Identify which cell holds the provided text, then report its [X, Y] central coordinate. 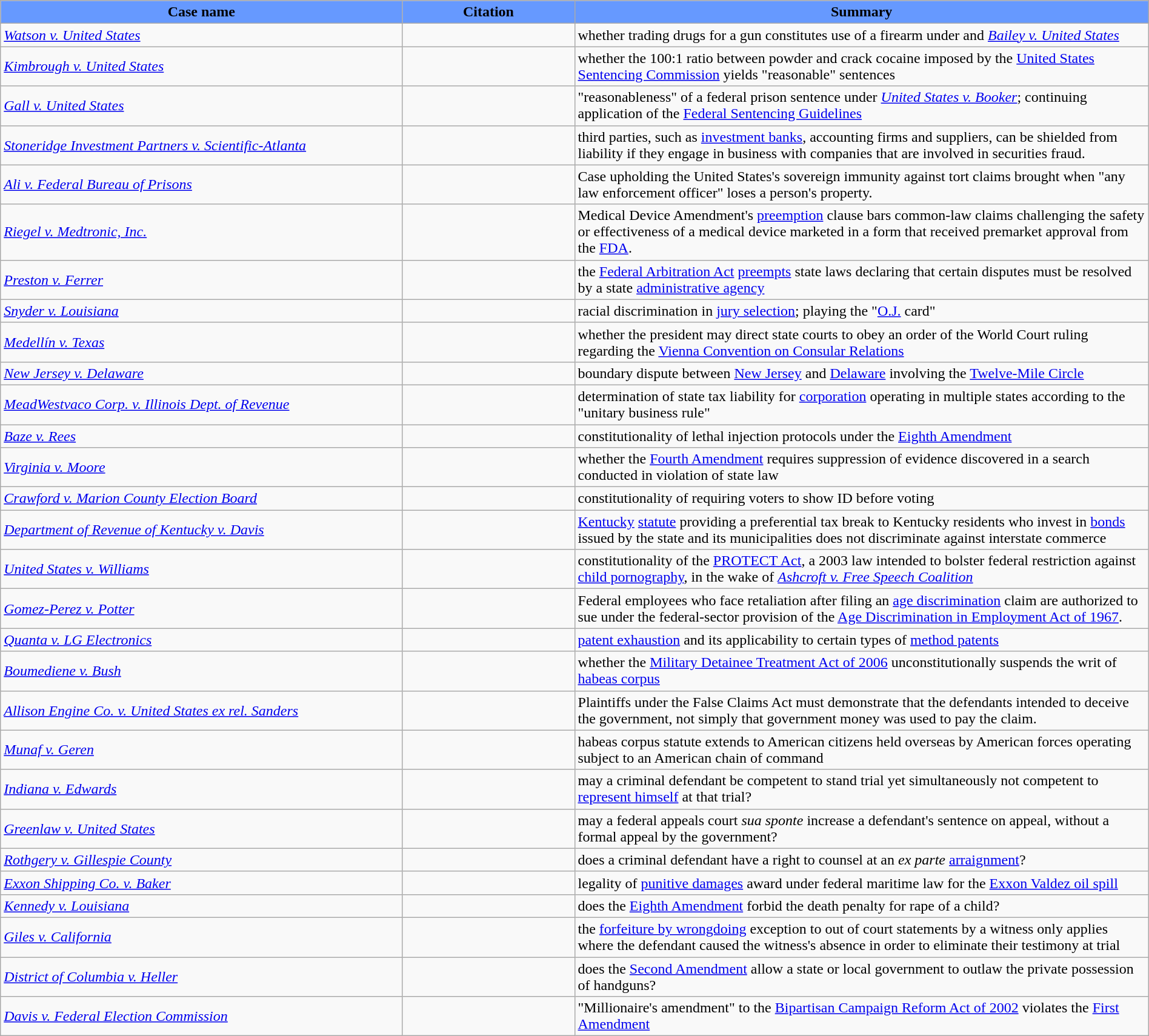
Preston v. Ferrer [201, 280]
Gall v. United States [201, 105]
Summary [862, 12]
Stoneridge Investment Partners v. Scientific-Atlanta [201, 145]
determination of state tax liability for corporation operating in multiple states according to the "unitary business rule" [862, 405]
boundary dispute between New Jersey and Delaware involving the Twelve-Mile Circle [862, 373]
Greenlaw v. United States [201, 829]
racial discrimination in jury selection; playing the "O.J. card" [862, 311]
constitutionality of lethal injection protocols under the Eighth Amendment [862, 436]
New Jersey v. Delaware [201, 373]
habeas corpus statute extends to American citizens held overseas by American forces operating subject to an American chain of command [862, 750]
United States v. Williams [201, 569]
Snyder v. Louisiana [201, 311]
District of Columbia v. Heller [201, 977]
may a federal appeals court sua sponte increase a defendant's sentence on appeal, without a formal appeal by the government? [862, 829]
Ali v. Federal Bureau of Prisons [201, 184]
Exxon Shipping Co. v. Baker [201, 883]
Kimbrough v. United States [201, 67]
MeadWestvaco Corp. v. Illinois Dept. of Revenue [201, 405]
Crawford v. Marion County Election Board [201, 499]
does the Second Amendment allow a state or local government to outlaw the private possession of handguns? [862, 977]
Kennedy v. Louisiana [201, 906]
Baze v. Rees [201, 436]
Citation [488, 12]
whether the 100:1 ratio between powder and crack cocaine imposed by the United States Sentencing Commission yields "reasonable" sentences [862, 67]
constitutionality of requiring voters to show ID before voting [862, 499]
legality of punitive damages award under federal maritime law for the Exxon Valdez oil spill [862, 883]
whether the Military Detainee Treatment Act of 2006 unconstitutionally suspends the writ of habeas corpus [862, 671]
the Federal Arbitration Act preempts state laws declaring that certain disputes must be resolved by a state administrative agency [862, 280]
Gomez-Perez v. Potter [201, 608]
whether trading drugs for a gun constitutes use of a firearm under and Bailey v. United States [862, 35]
Rothgery v. Gillespie County [201, 860]
Case upholding the United States's sovereign immunity against tort claims brought when "any law enforcement officer" loses a person's property. [862, 184]
Quanta v. LG Electronics [201, 640]
Giles v. California [201, 937]
Allison Engine Co. v. United States ex rel. Sanders [201, 710]
Munaf v. Geren [201, 750]
Medellín v. Texas [201, 342]
patent exhaustion and its applicability to certain types of method patents [862, 640]
Department of Revenue of Kentucky v. Davis [201, 530]
Davis v. Federal Election Commission [201, 1017]
Case name [201, 12]
"reasonableness" of a federal prison sentence under United States v. Booker; continuing application of the Federal Sentencing Guidelines [862, 105]
"Millionaire's amendment" to the Bipartisan Campaign Reform Act of 2002 violates the First Amendment [862, 1017]
does a criminal defendant have a right to counsel at an ex parte arraignment? [862, 860]
Indiana v. Edwards [201, 789]
Boumediene v. Bush [201, 671]
Virginia v. Moore [201, 468]
may a criminal defendant be competent to stand trial yet simultaneously not competent to represent himself at that trial? [862, 789]
Watson v. United States [201, 35]
whether the president may direct state courts to obey an order of the World Court ruling regarding the Vienna Convention on Consular Relations [862, 342]
whether the Fourth Amendment requires suppression of evidence discovered in a search conducted in violation of state law [862, 468]
does the Eighth Amendment forbid the death penalty for rape of a child? [862, 906]
Riegel v. Medtronic, Inc. [201, 232]
